Output the [X, Y] coordinate of the center of the cell containing the given text.  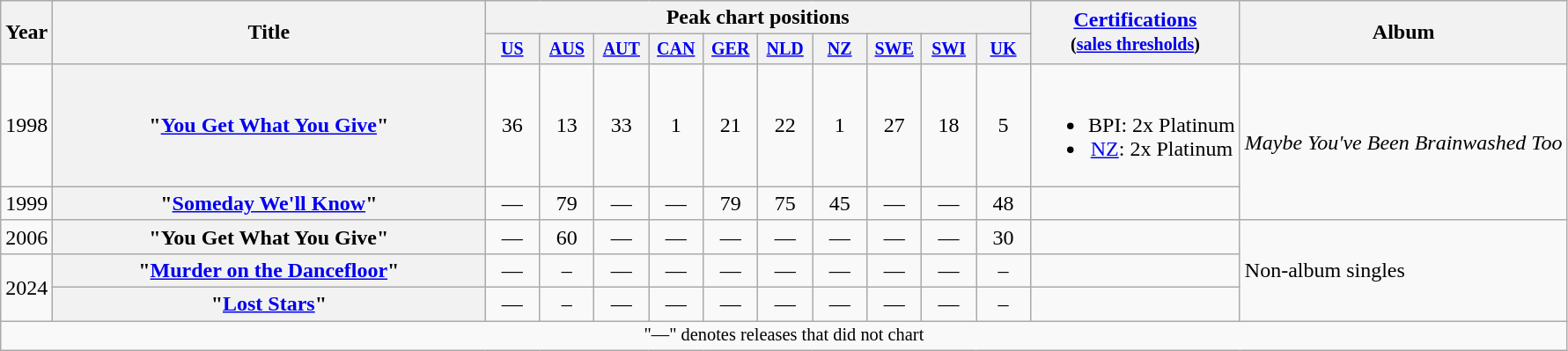
"Lost Stars" [269, 304]
BPI: 2x PlatinumNZ: 2x Platinum [1136, 125]
SWI [949, 49]
AUS [567, 49]
45 [840, 203]
CAN [676, 49]
60 [567, 237]
13 [567, 125]
21 [731, 125]
Year [26, 33]
75 [785, 203]
Peak chart positions [758, 18]
22 [785, 125]
US [512, 49]
48 [1004, 203]
Title [269, 33]
2024 [26, 287]
"Someday We'll Know" [269, 203]
1999 [26, 203]
Album [1403, 33]
30 [1004, 237]
27 [894, 125]
Certifications(sales thresholds) [1136, 33]
1998 [26, 125]
"—" denotes releases that did not chart [784, 336]
36 [512, 125]
"Murder on the Dancefloor" [269, 270]
2006 [26, 237]
GER [731, 49]
5 [1004, 125]
NLD [785, 49]
Non-album singles [1403, 270]
UK [1004, 49]
33 [622, 125]
Maybe You've Been Brainwashed Too [1403, 142]
18 [949, 125]
AUT [622, 49]
SWE [894, 49]
NZ [840, 49]
